Determine the (X, Y) coordinate at the center of the cell enclosing the given text.  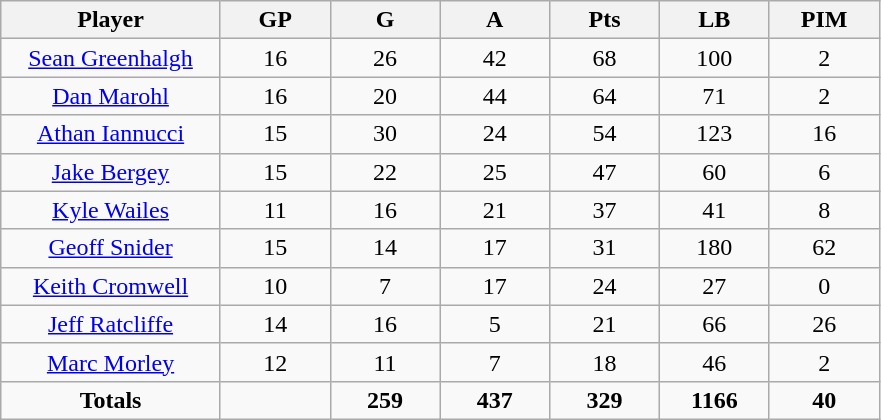
18 (605, 362)
31 (605, 248)
Player (111, 20)
41 (714, 210)
60 (714, 172)
100 (714, 58)
Jeff Ratcliffe (111, 324)
62 (824, 248)
10 (275, 286)
Pts (605, 20)
68 (605, 58)
66 (714, 324)
71 (714, 96)
27 (714, 286)
44 (495, 96)
1166 (714, 400)
LB (714, 20)
54 (605, 134)
Jake Bergey (111, 172)
6 (824, 172)
Geoff Snider (111, 248)
123 (714, 134)
42 (495, 58)
25 (495, 172)
Kyle Wailes (111, 210)
180 (714, 248)
5 (495, 324)
PIM (824, 20)
G (385, 20)
Totals (111, 400)
40 (824, 400)
30 (385, 134)
46 (714, 362)
0 (824, 286)
GP (275, 20)
Sean Greenhalgh (111, 58)
37 (605, 210)
20 (385, 96)
437 (495, 400)
Keith Cromwell (111, 286)
Dan Marohl (111, 96)
Marc Morley (111, 362)
12 (275, 362)
47 (605, 172)
22 (385, 172)
A (495, 20)
64 (605, 96)
Athan Iannucci (111, 134)
259 (385, 400)
329 (605, 400)
8 (824, 210)
